Determine the [x, y] coordinate at the center of the cell enclosing the given text.  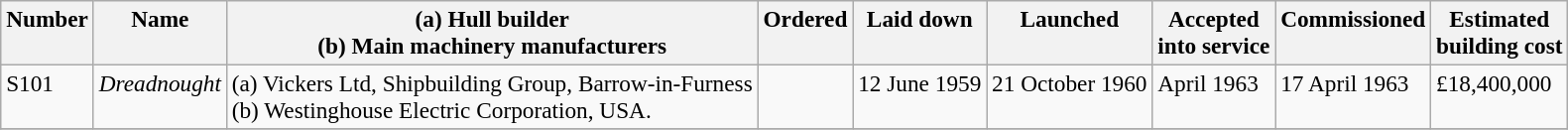
Number [48, 32]
Laid down [920, 32]
Commissioned [1353, 32]
Ordered [805, 32]
Acceptedinto service [1214, 32]
S101 [48, 97]
(a) Hull builder(b) Main machinery manufacturers [492, 32]
12 June 1959 [920, 97]
(a) Vickers Ltd, Shipbuilding Group, Barrow-in-Furness (b) Westinghouse Electric Corporation, USA. [492, 97]
21 October 1960 [1069, 97]
Launched [1069, 32]
Dreadnought [160, 97]
April 1963 [1214, 97]
17 April 1963 [1353, 97]
Estimatedbuilding cost [1500, 32]
Name [160, 32]
£18,400,000 [1500, 97]
